Output the [X, Y] coordinate of the center of the cell containing the given text.  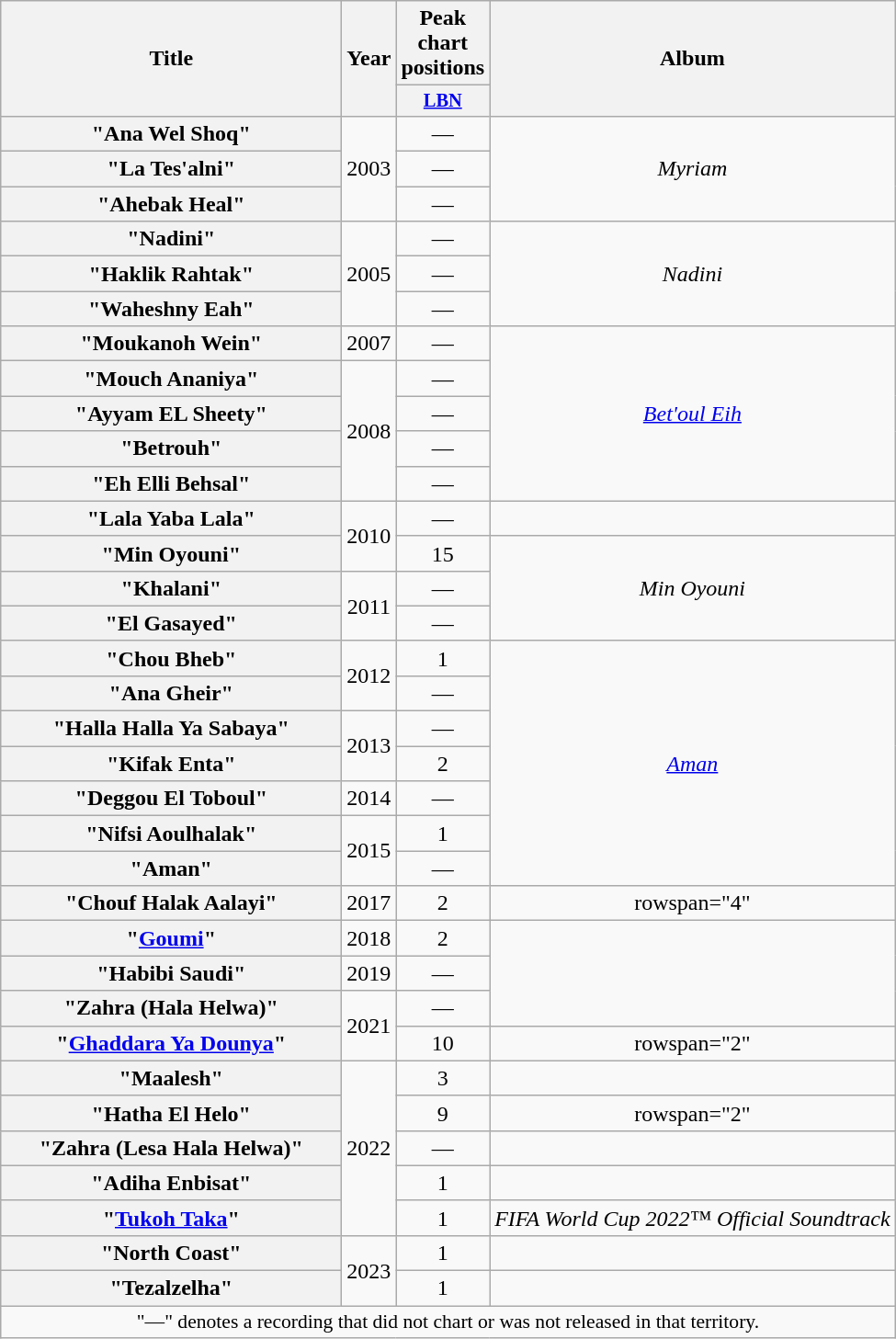
"Kifak Enta" [171, 764]
2007 [369, 344]
"La Tes'alni" [171, 169]
"Min Oyouni" [171, 553]
15 [443, 553]
"Ana Gheir" [171, 693]
"Nifsi Aoulhalak" [171, 834]
"Chou Bheb" [171, 658]
2013 [369, 746]
"—" denotes a recording that did not chart or was not released in that territory. [448, 1322]
"Deggou El Toboul" [171, 799]
"Eh Elli Behsal" [171, 483]
2015 [369, 851]
Min Oyouni [693, 588]
2011 [369, 606]
10 [443, 1043]
rowspan="4" [693, 903]
"Hatha El Helo" [171, 1113]
2017 [369, 903]
"Haklik Rahtak" [171, 274]
"Moukanoh Wein" [171, 344]
3 [443, 1078]
"Ghaddara Ya Dounya" [171, 1043]
Album [693, 59]
Myriam [693, 168]
Title [171, 59]
"Goumi" [171, 938]
"Maalesh" [171, 1078]
FIFA World Cup 2022™ Official Soundtrack [693, 1218]
2010 [369, 536]
Bet'oul Eih [693, 414]
Peak chart positions [443, 43]
"Chouf Halak Aalayi" [171, 903]
2022 [369, 1148]
2003 [369, 168]
"Waheshny Eah" [171, 309]
2018 [369, 938]
"Zahra (Lesa Hala Helwa)" [171, 1148]
"El Gasayed" [171, 623]
2021 [369, 1026]
"Tezalzelha" [171, 1288]
"Ana Wel Shoq" [171, 133]
2014 [369, 799]
Year [369, 59]
2019 [369, 973]
"Ahebak Heal" [171, 204]
"Habibi Saudi" [171, 973]
2005 [369, 274]
"Aman" [171, 868]
2008 [369, 431]
2012 [369, 675]
9 [443, 1113]
"North Coast" [171, 1253]
"Tukoh Taka" [171, 1218]
LBN [443, 101]
"Lala Yaba Lala" [171, 518]
"Nadini" [171, 239]
"Khalani" [171, 588]
"Adiha Enbisat" [171, 1183]
"Betrouh" [171, 448]
"Mouch Ananiya" [171, 379]
Nadini [693, 274]
Aman [693, 763]
2023 [369, 1270]
"Zahra (Hala Helwa)" [171, 1008]
"Ayyam EL Sheety" [171, 414]
"Halla Halla Ya Sabaya" [171, 729]
